Output the [x, y] coordinate of the center of the cell containing the given text.  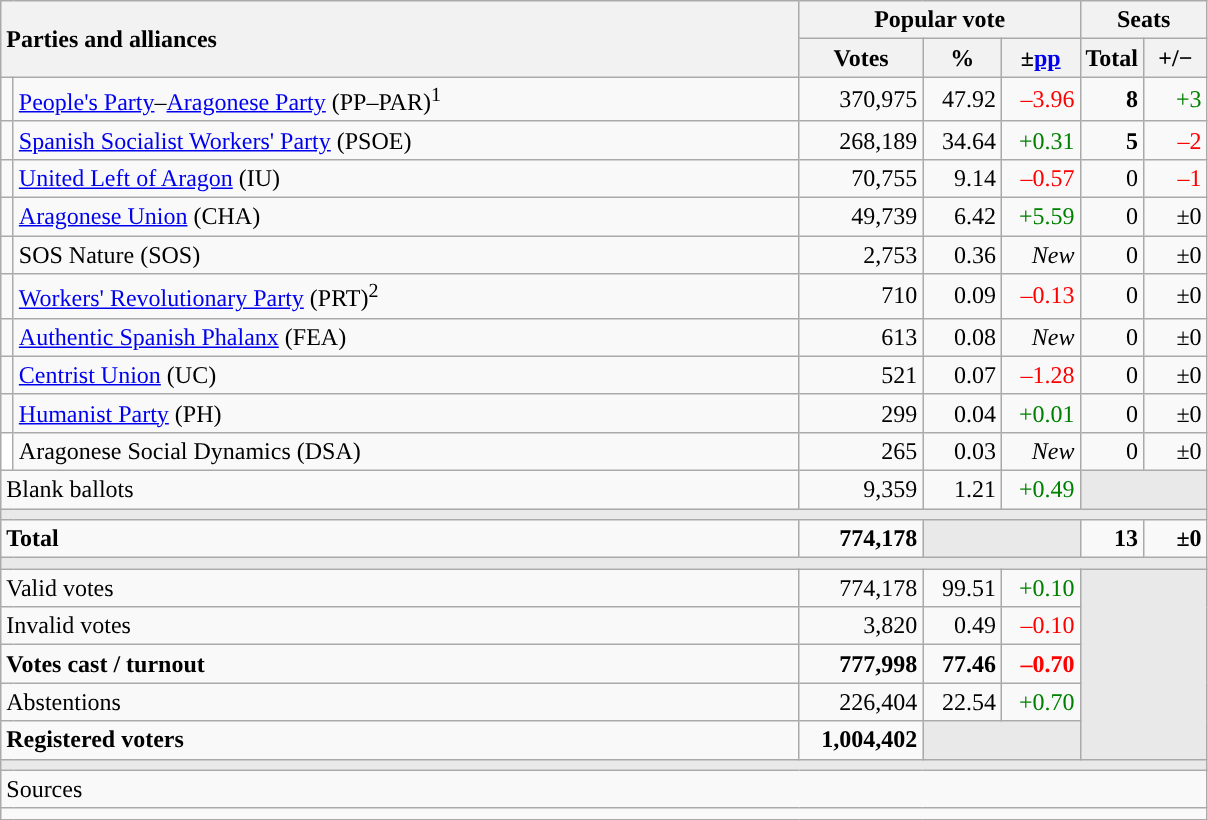
–0.10 [1040, 626]
% [962, 58]
Blank ballots [400, 489]
0.04 [962, 413]
–0.57 [1040, 178]
±pp [1040, 58]
99.51 [962, 588]
–1 [1176, 178]
8 [1112, 100]
Votes [861, 58]
0.49 [962, 626]
0.09 [962, 296]
22.54 [962, 702]
5 [1112, 140]
SOS Nature (SOS) [406, 255]
3,820 [861, 626]
13 [1112, 539]
Valid votes [400, 588]
–0.70 [1040, 664]
United Left of Aragon (IU) [406, 178]
1,004,402 [861, 740]
Seats [1144, 20]
–0.13 [1040, 296]
226,404 [861, 702]
47.92 [962, 100]
–2 [1176, 140]
Abstentions [400, 702]
265 [861, 451]
0.08 [962, 337]
–3.96 [1040, 100]
Popular vote [940, 20]
Workers' Revolutionary Party (PRT)2 [406, 296]
+0.10 [1040, 588]
777,998 [861, 664]
Humanist Party (PH) [406, 413]
77.46 [962, 664]
Sources [604, 789]
6.42 [962, 217]
+/− [1176, 58]
–1.28 [1040, 375]
Registered voters [400, 740]
49,739 [861, 217]
299 [861, 413]
0.36 [962, 255]
+0.31 [1040, 140]
People's Party–Aragonese Party (PP–PAR)1 [406, 100]
0.03 [962, 451]
Authentic Spanish Phalanx (FEA) [406, 337]
9,359 [861, 489]
9.14 [962, 178]
Votes cast / turnout [400, 664]
0.07 [962, 375]
+5.59 [1040, 217]
+0.70 [1040, 702]
Aragonese Social Dynamics (DSA) [406, 451]
613 [861, 337]
1.21 [962, 489]
+3 [1176, 100]
710 [861, 296]
Invalid votes [400, 626]
+0.01 [1040, 413]
521 [861, 375]
2,753 [861, 255]
Centrist Union (UC) [406, 375]
34.64 [962, 140]
70,755 [861, 178]
Aragonese Union (CHA) [406, 217]
268,189 [861, 140]
+0.49 [1040, 489]
370,975 [861, 100]
Spanish Socialist Workers' Party (PSOE) [406, 140]
Parties and alliances [400, 39]
